Determine the (x, y) coordinate at the center of the cell enclosing the given text.  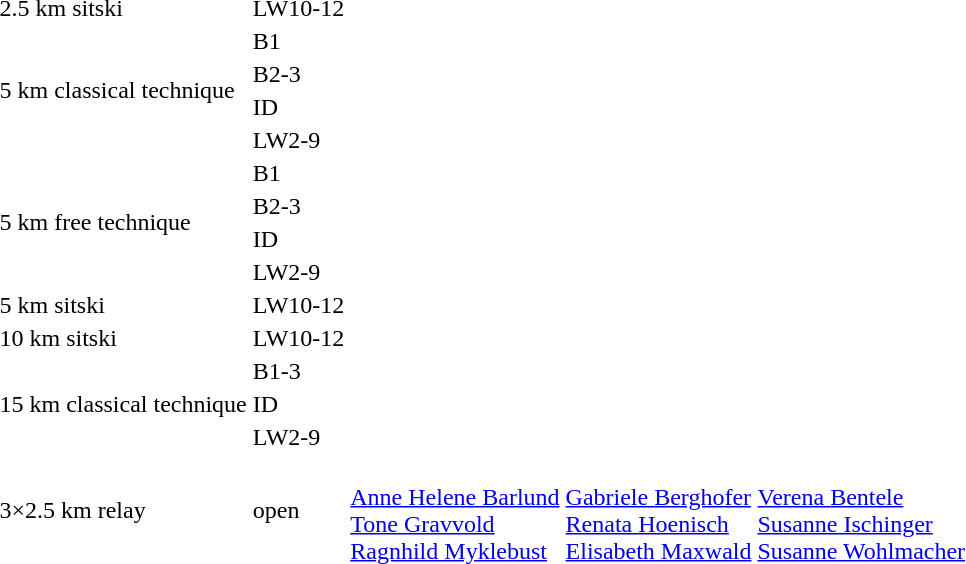
B1-3 (298, 371)
